Search for the cell housing the specified text and yield its [x, y] center coordinate. 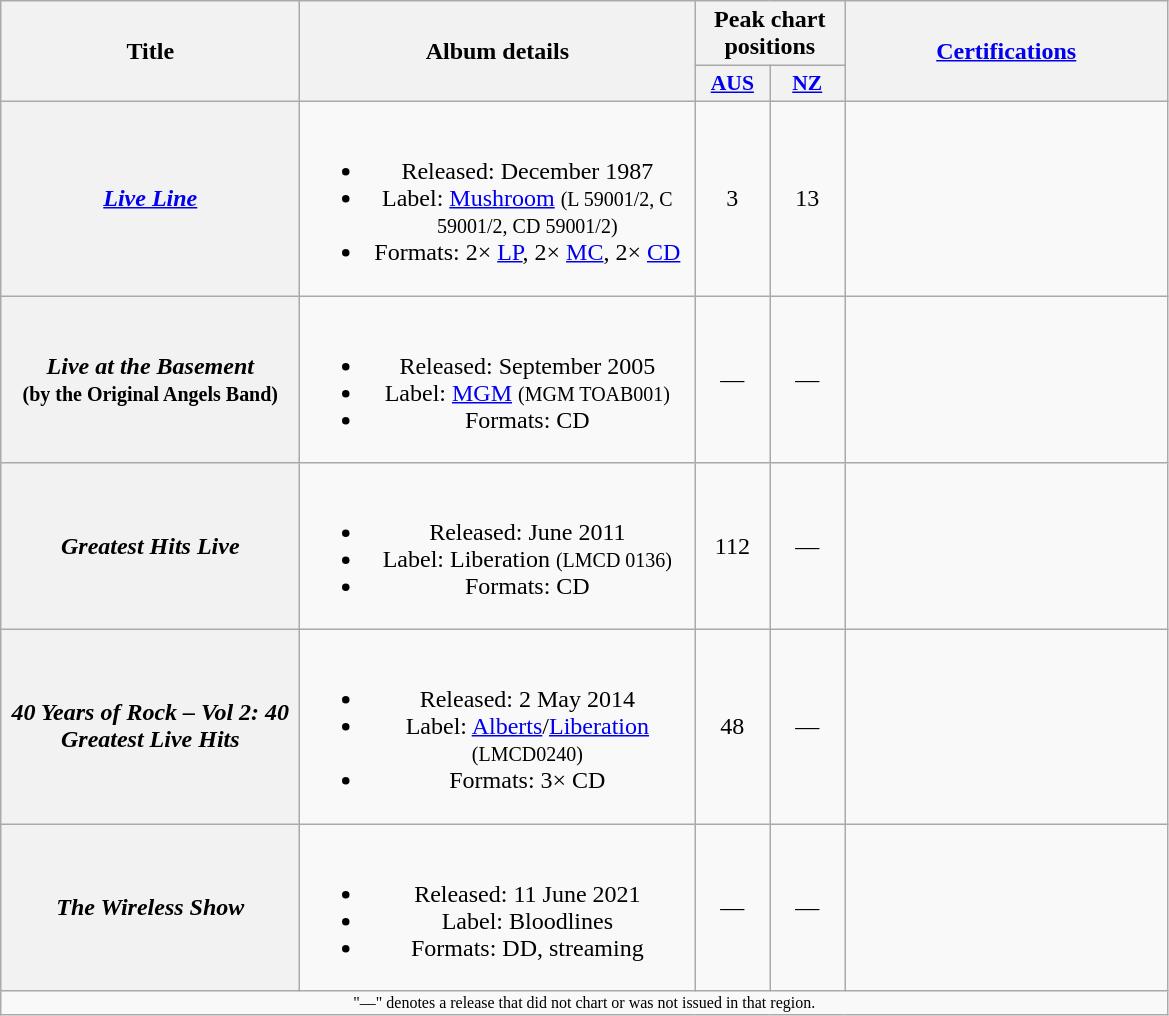
48 [732, 727]
Live at the Basement(by the Original Angels Band) [150, 380]
3 [732, 198]
40 Years of Rock – Vol 2: 40 Greatest Live Hits [150, 727]
112 [732, 546]
AUS [732, 84]
Title [150, 52]
Live Line [150, 198]
Released: June 2011Label: Liberation (LMCD 0136)Formats: CD [498, 546]
13 [808, 198]
"—" denotes a release that did not chart or was not issued in that region. [584, 1003]
Album details [498, 52]
Released: 2 May 2014Label: Alberts/Liberation (LMCD0240)Formats: 3× CD [498, 727]
Released: December 1987Label: Mushroom (L 59001/2, C 59001/2, CD 59001/2)Formats: 2× LP, 2× MC, 2× CD [498, 198]
NZ [808, 84]
Certifications [1006, 52]
Released: 11 June 2021Label: BloodlinesFormats: DD, streaming [498, 908]
The Wireless Show [150, 908]
Released: September 2005Label: MGM (MGM TOAB001)Formats: CD [498, 380]
Greatest Hits Live [150, 546]
Peak chart positions [770, 34]
